Return the [X, Y] coordinate for the center point of the cell that contains the specified text.  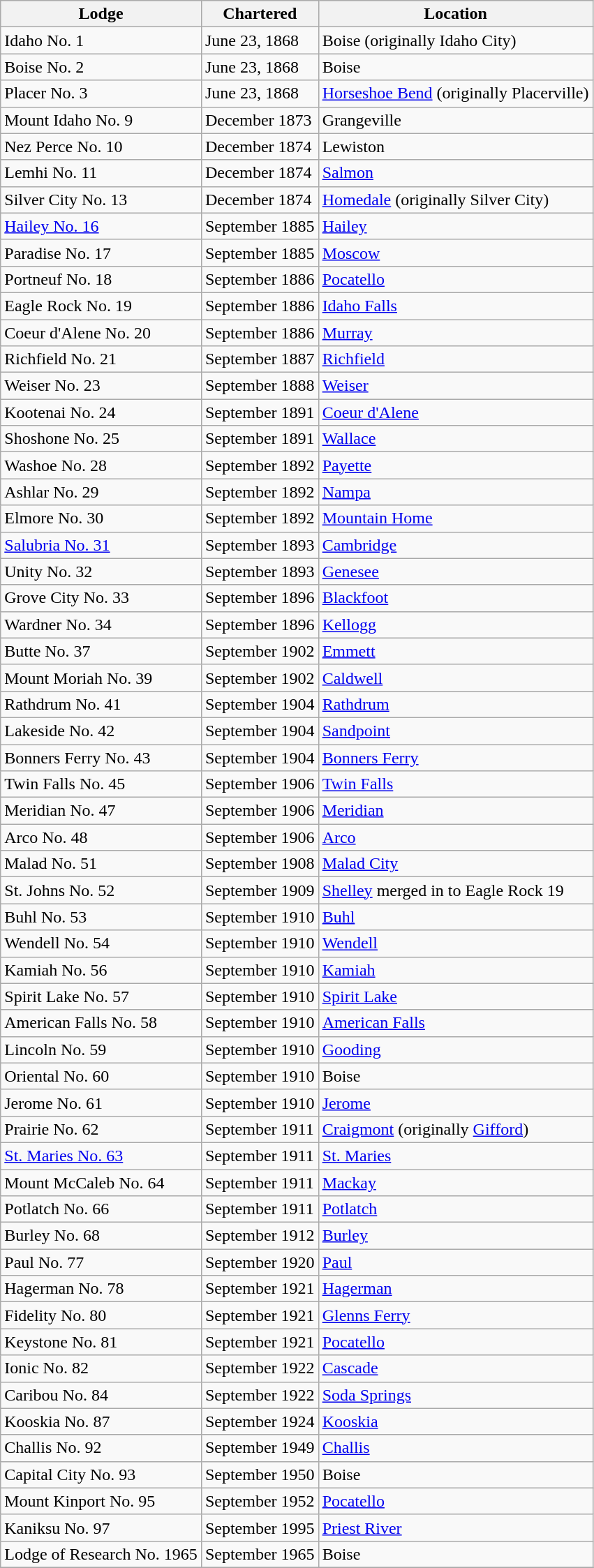
Capital City No. 93 [101, 1474]
Glenns Ferry [455, 1315]
Boise (originally Idaho City) [455, 40]
Oriental No. 60 [101, 1076]
Lemhi No. 11 [101, 173]
September 1908 [260, 864]
Twin Falls [455, 784]
Grangeville [455, 120]
Kooskia [455, 1421]
Meridian No. 47 [101, 811]
Weiser No. 23 [101, 386]
Rathdrum No. 41 [101, 704]
Hailey No. 16 [101, 226]
Ashlar No. 29 [101, 492]
September 1950 [260, 1474]
Weiser [455, 386]
Paul [455, 1262]
Kooskia No. 87 [101, 1421]
Salmon [455, 173]
Mount Idaho No. 9 [101, 120]
Burley No. 68 [101, 1236]
Richfield No. 21 [101, 359]
Cascade [455, 1368]
Shoshone No. 25 [101, 439]
Mount McCaleb No. 64 [101, 1183]
September 1965 [260, 1554]
Idaho Falls [455, 306]
Burley [455, 1236]
Blackfoot [455, 598]
Wendell No. 54 [101, 943]
American Falls [455, 1023]
Wallace [455, 439]
Challis No. 92 [101, 1448]
Arco No. 48 [101, 837]
Priest River [455, 1528]
Malad No. 51 [101, 864]
Paul No. 77 [101, 1262]
Buhl [455, 917]
September 1909 [260, 890]
Emmett [455, 651]
Horseshoe Bend (originally Placerville) [455, 94]
Kootenai No. 24 [101, 412]
Kamiah No. 56 [101, 970]
Nez Perce No. 10 [101, 147]
Potlatch No. 66 [101, 1209]
St. Maries [455, 1156]
Challis [455, 1448]
Portneuf No. 18 [101, 279]
Cambridge [455, 545]
Kellogg [455, 625]
September 1949 [260, 1448]
Hagerman No. 78 [101, 1289]
Sandpoint [455, 731]
Soda Springs [455, 1395]
Wendell [455, 943]
Moscow [455, 253]
Rathdrum [455, 704]
Eagle Rock No. 19 [101, 306]
Prairie No. 62 [101, 1129]
Mountain Home [455, 518]
September 1920 [260, 1262]
Homedale (originally Silver City) [455, 200]
Location [455, 14]
Salubria No. 31 [101, 545]
Jerome No. 61 [101, 1103]
Bonners Ferry [455, 757]
September 1888 [260, 386]
Unity No. 32 [101, 572]
Ionic No. 82 [101, 1368]
Twin Falls No. 45 [101, 784]
Lodge [101, 14]
Silver City No. 13 [101, 200]
Caribou No. 84 [101, 1395]
September 1912 [260, 1236]
Mount Kinport No. 95 [101, 1501]
Jerome [455, 1103]
St. Johns No. 52 [101, 890]
Payette [455, 465]
September 1887 [260, 359]
Nampa [455, 492]
Buhl No. 53 [101, 917]
Idaho No. 1 [101, 40]
September 1924 [260, 1421]
Wardner No. 34 [101, 625]
Lodge of Research No. 1965 [101, 1554]
Butte No. 37 [101, 651]
Richfield [455, 359]
Mackay [455, 1183]
Spirit Lake No. 57 [101, 996]
Kaniksu No. 97 [101, 1528]
Grove City No. 33 [101, 598]
Shelley merged in to Eagle Rock 19 [455, 890]
Lincoln No. 59 [101, 1050]
Coeur d'Alene No. 20 [101, 333]
Arco [455, 837]
Lakeside No. 42 [101, 731]
Chartered [260, 14]
Elmore No. 30 [101, 518]
Meridian [455, 811]
Potlatch [455, 1209]
September 1952 [260, 1501]
St. Maries No. 63 [101, 1156]
Hailey [455, 226]
Coeur d'Alene [455, 412]
Gooding [455, 1050]
Boise No. 2 [101, 67]
Kamiah [455, 970]
Paradise No. 17 [101, 253]
December 1873 [260, 120]
Placer No. 3 [101, 94]
Craigmont (originally Gifford) [455, 1129]
September 1995 [260, 1528]
American Falls No. 58 [101, 1023]
Keystone No. 81 [101, 1342]
Malad City [455, 864]
Genesee [455, 572]
Fidelity No. 80 [101, 1315]
Lewiston [455, 147]
Hagerman [455, 1289]
Murray [455, 333]
Bonners Ferry No. 43 [101, 757]
Washoe No. 28 [101, 465]
Spirit Lake [455, 996]
Caldwell [455, 678]
Mount Moriah No. 39 [101, 678]
